Find where the given text appears and provide that cell's center as (X, Y) coordinate. 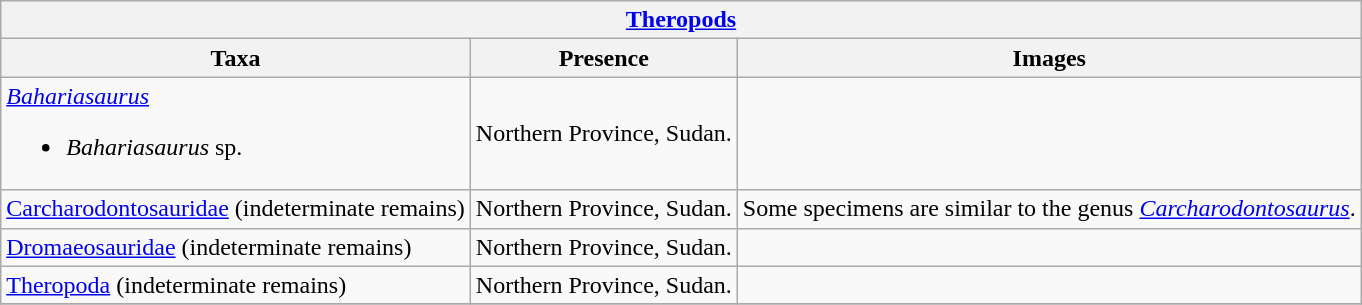
BahariasaurusBahariasaurus sp. (236, 134)
Images (1049, 58)
Dromaeosauridae (indeterminate remains) (236, 247)
Presence (604, 58)
Theropods (681, 20)
Some specimens are similar to the genus Carcharodontosaurus. (1049, 209)
Theropoda (indeterminate remains) (236, 285)
Carcharodontosauridae (indeterminate remains) (236, 209)
Taxa (236, 58)
